Identify which cell holds the provided text, then report its (X, Y) central coordinate. 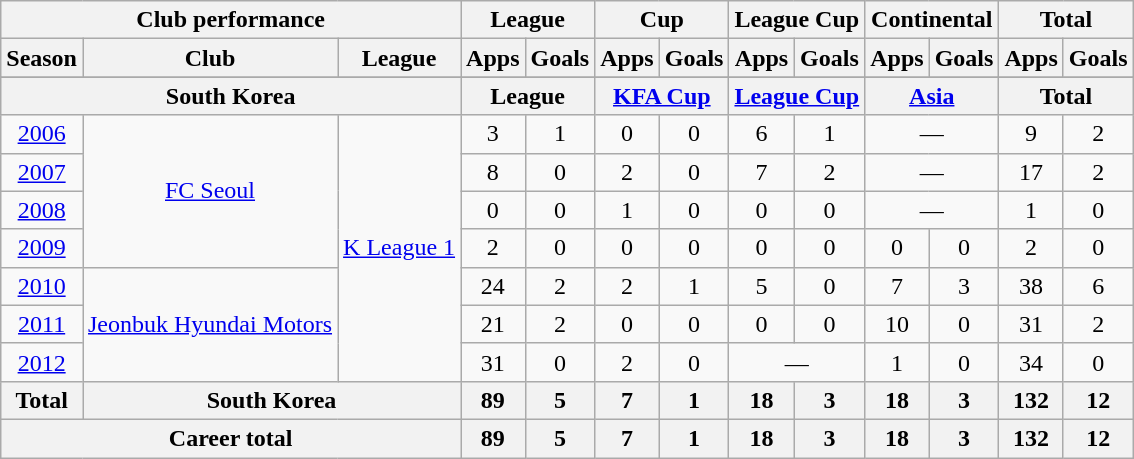
8 (493, 172)
17 (1031, 172)
Season (42, 58)
K League 1 (400, 248)
2010 (42, 286)
Career total (231, 438)
38 (1031, 286)
9 (1031, 134)
Club (210, 58)
2007 (42, 172)
2008 (42, 210)
34 (1031, 362)
2006 (42, 134)
21 (493, 324)
FC Seoul (210, 191)
10 (897, 324)
Asia (932, 96)
2012 (42, 362)
Continental (932, 20)
Cup (662, 20)
Club performance (231, 20)
KFA Cup (662, 96)
2009 (42, 248)
Jeonbuk Hyundai Motors (210, 324)
2011 (42, 324)
24 (493, 286)
